Output the [x, y] coordinate of the center of the cell containing the given text.  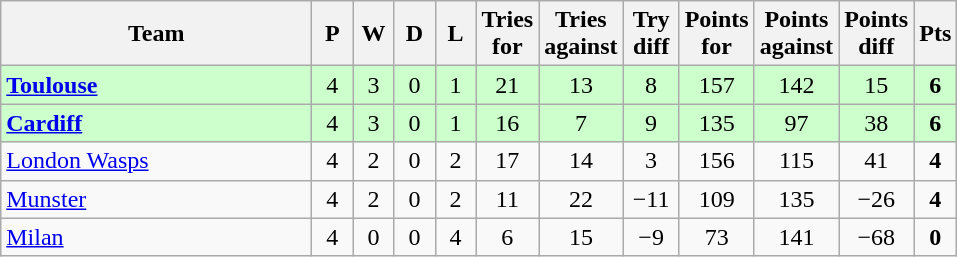
109 [716, 199]
−11 [651, 199]
Munster [156, 199]
P [332, 34]
16 [508, 123]
22 [581, 199]
Tries against [581, 34]
17 [508, 161]
Points diff [876, 34]
11 [508, 199]
157 [716, 85]
Toulouse [156, 85]
D [414, 34]
13 [581, 85]
14 [581, 161]
Cardiff [156, 123]
Tries for [508, 34]
141 [796, 237]
38 [876, 123]
London Wasps [156, 161]
L [456, 34]
9 [651, 123]
8 [651, 85]
97 [796, 123]
W [374, 34]
41 [876, 161]
Pts [936, 34]
Points against [796, 34]
Points for [716, 34]
7 [581, 123]
Try diff [651, 34]
Milan [156, 237]
142 [796, 85]
−68 [876, 237]
Team [156, 34]
−9 [651, 237]
−26 [876, 199]
73 [716, 237]
115 [796, 161]
156 [716, 161]
21 [508, 85]
